Search for the cell housing the specified text and yield its (x, y) center coordinate. 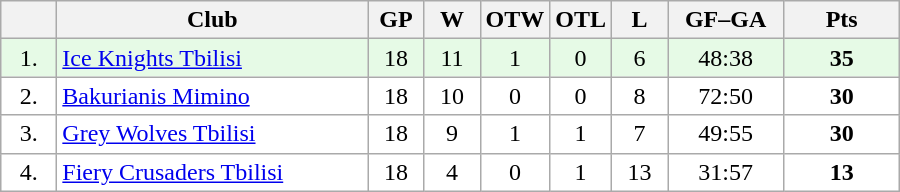
9 (452, 134)
31:57 (726, 172)
7 (640, 134)
Pts (842, 20)
OTL (581, 20)
35 (842, 58)
Bakurianis Mimino (212, 96)
GP (396, 20)
49:55 (726, 134)
W (452, 20)
4. (29, 172)
GF–GA (726, 20)
Grey Wolves Tbilisi (212, 134)
Fiery Crusaders Tbilisi (212, 172)
L (640, 20)
72:50 (726, 96)
Club (212, 20)
OTW (515, 20)
1. (29, 58)
6 (640, 58)
2. (29, 96)
10 (452, 96)
Ice Knights Tbilisi (212, 58)
11 (452, 58)
3. (29, 134)
4 (452, 172)
8 (640, 96)
48:38 (726, 58)
